Return (X, Y) of the center of cell containing provided text 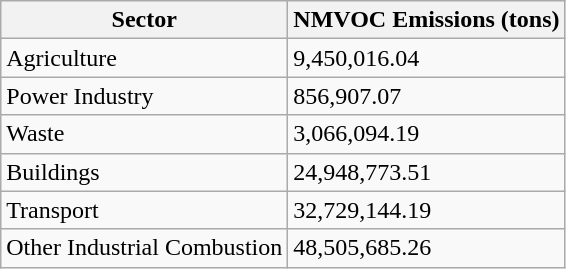
3,066,094.19 (426, 134)
Other Industrial Combustion (144, 248)
9,450,016.04 (426, 58)
32,729,144.19 (426, 210)
48,505,685.26 (426, 248)
Sector (144, 20)
Transport (144, 210)
Agriculture (144, 58)
NMVOC Emissions (tons) (426, 20)
Power Industry (144, 96)
24,948,773.51 (426, 172)
856,907.07 (426, 96)
Buildings (144, 172)
Waste (144, 134)
